Pinpoint the cell where the given text exists, returning its (x, y) midpoint coordinate. 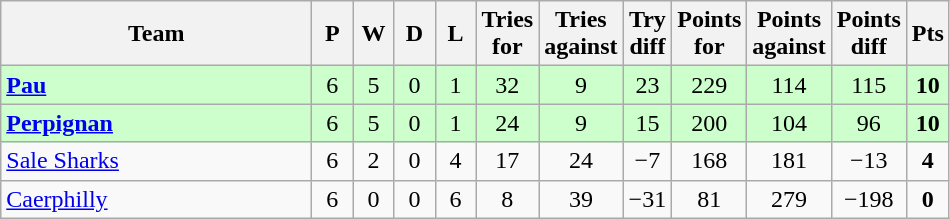
81 (710, 199)
−7 (648, 161)
Tries for (508, 34)
229 (710, 85)
−31 (648, 199)
23 (648, 85)
279 (789, 199)
Caerphilly (156, 199)
Points against (789, 34)
−13 (868, 161)
Perpignan (156, 123)
17 (508, 161)
115 (868, 85)
39 (581, 199)
181 (789, 161)
W (374, 34)
96 (868, 123)
8 (508, 199)
Pau (156, 85)
Points diff (868, 34)
2 (374, 161)
15 (648, 123)
−198 (868, 199)
168 (710, 161)
L (456, 34)
32 (508, 85)
Team (156, 34)
Sale Sharks (156, 161)
P (332, 34)
Pts (928, 34)
Try diff (648, 34)
Points for (710, 34)
104 (789, 123)
200 (710, 123)
Tries against (581, 34)
114 (789, 85)
D (414, 34)
